Detect which cell encompasses the target text, then output its [x, y] center coordinate. 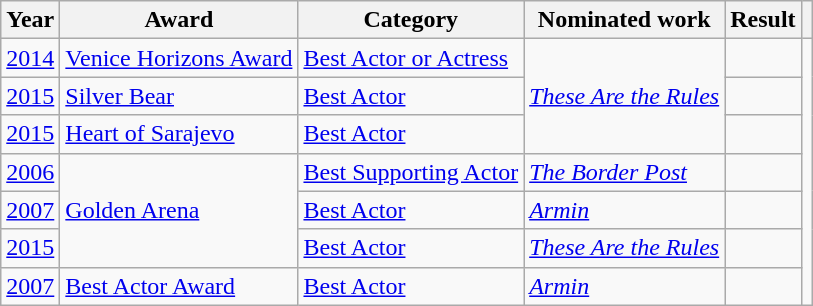
Category [411, 20]
Result [763, 20]
Best Supporting Actor [411, 172]
The Border Post [624, 172]
2006 [30, 172]
Golden Arena [179, 210]
Best Actor Award [179, 286]
Heart of Sarajevo [179, 134]
Venice Horizons Award [179, 58]
Silver Bear [179, 96]
Nominated work [624, 20]
Award [179, 20]
Best Actor or Actress [411, 58]
Year [30, 20]
2014 [30, 58]
